Output the [x, y] coordinate of the center of the cell containing the given text.  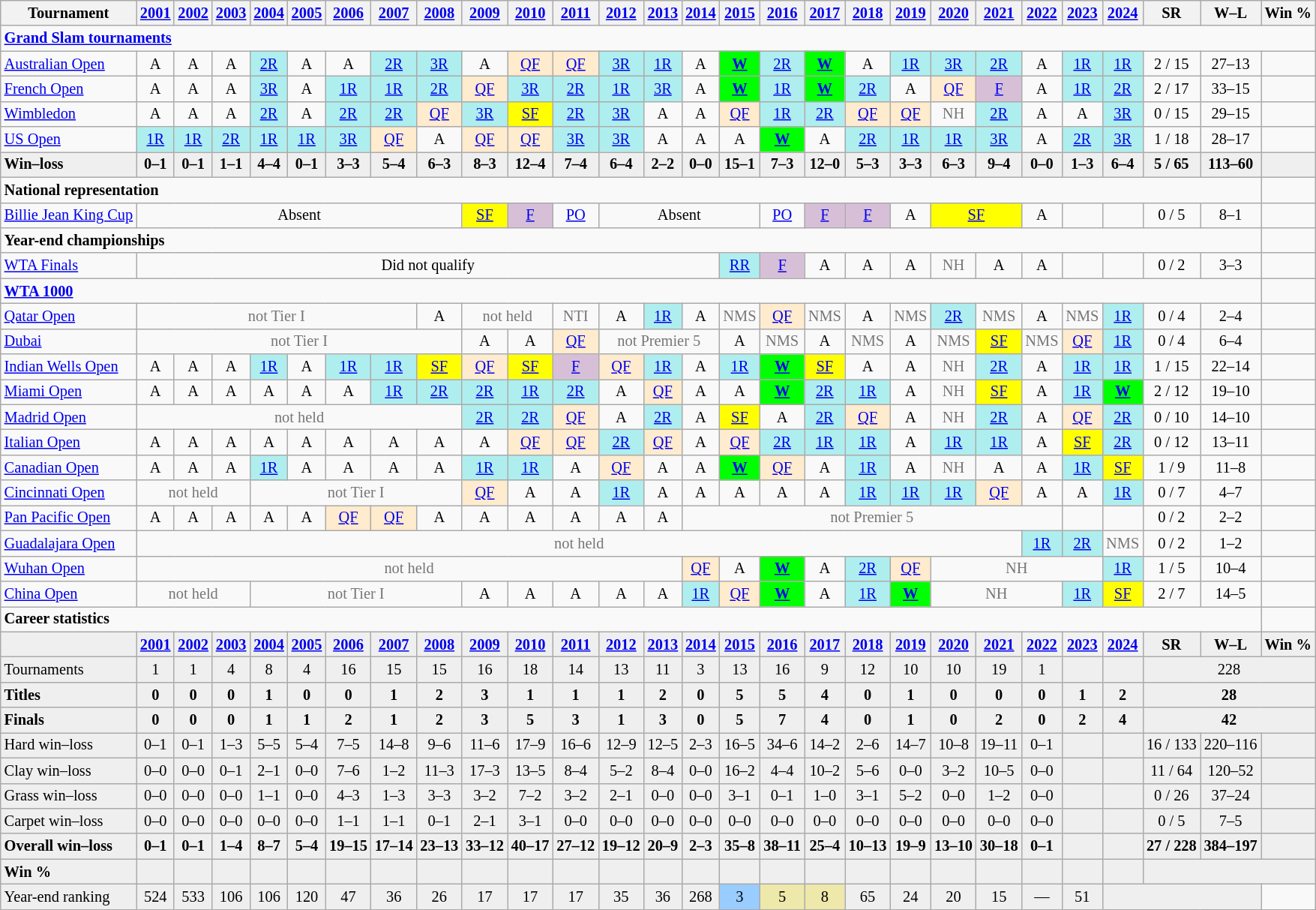
0 / 26 [1171, 796]
Wuhan Open [69, 569]
French Open [69, 89]
8–7 [268, 846]
Cincinnati Open [69, 493]
14–10 [1231, 417]
Year-end ranking [69, 896]
26 [439, 896]
47 [348, 896]
Italian Open [69, 442]
5–6 [868, 770]
524 [155, 896]
533 [193, 896]
17–3 [484, 770]
30–18 [999, 846]
Dubai [69, 341]
220–116 [1231, 745]
5–5 [268, 745]
8–1 [1231, 215]
2 / 12 [1171, 392]
9–6 [439, 745]
7–4 [576, 164]
2–4 [1231, 316]
1 / 18 [1171, 140]
Grand Slam tournaments [658, 38]
1 / 15 [1171, 367]
Billie Jean King Cup [69, 215]
10–5 [999, 770]
27–13 [1231, 64]
10–13 [868, 846]
23–13 [439, 846]
113–60 [1231, 164]
28–17 [1231, 140]
China Open [69, 593]
10–8 [954, 745]
Clay win–loss [69, 770]
19–11 [999, 745]
19–12 [621, 846]
228 [1229, 669]
12–4 [531, 164]
NTI [576, 316]
29–15 [1231, 114]
33–12 [484, 846]
20–9 [663, 846]
14 [576, 669]
Overall win–loss [69, 846]
15–1 [740, 164]
Miami Open [69, 392]
4–7 [1231, 493]
Australian Open [69, 64]
Career statistics [631, 619]
19–15 [348, 846]
Wimbledon [69, 114]
120 [307, 896]
35 [621, 896]
18 [531, 669]
33–15 [1231, 89]
National representation [631, 190]
22–14 [1231, 367]
10–2 [825, 770]
28 [1229, 695]
51 [1082, 896]
17–14 [394, 846]
27 / 228 [1171, 846]
0 / 15 [1171, 114]
Year-end championships [631, 240]
384–197 [1231, 846]
2–6 [868, 745]
16–6 [576, 745]
8–3 [484, 164]
12 [868, 669]
40–17 [531, 846]
Did not qualify [427, 266]
38–11 [782, 846]
4–3 [348, 796]
7–2 [531, 796]
13–5 [531, 770]
1 / 9 [1171, 467]
0 / 10 [1171, 417]
16 / 133 [1171, 745]
— [1042, 896]
Carpet win–loss [69, 821]
19 [999, 669]
2 / 15 [1171, 64]
9–4 [999, 164]
Hard win–loss [69, 745]
Grass win–loss [69, 796]
11–3 [439, 770]
7 [782, 720]
34–6 [782, 745]
Guadalajara Open [69, 543]
12–0 [825, 164]
11 [663, 669]
14–5 [1231, 593]
120–52 [1231, 770]
14–8 [394, 745]
Tournament [69, 13]
17–9 [531, 745]
37–24 [1231, 796]
2 / 17 [1171, 89]
27–12 [576, 846]
20 [954, 896]
11–8 [1231, 467]
Madrid Open [69, 417]
42 [1229, 720]
12–5 [663, 745]
Pan Pacific Open [69, 518]
2 / 7 [1171, 593]
7–3 [782, 164]
Finals [69, 720]
19–10 [1231, 392]
Win–loss [69, 164]
7–6 [348, 770]
14–2 [825, 745]
268 [700, 896]
1–0 [825, 796]
WTA Finals [69, 266]
16–5 [740, 745]
13–11 [1231, 442]
11 / 64 [1171, 770]
Canadian Open [69, 467]
WTA 1000 [631, 291]
25–4 [825, 846]
5 / 65 [1171, 164]
14–7 [910, 745]
0 / 7 [1171, 493]
35–8 [740, 846]
65 [868, 896]
US Open [69, 140]
Tournaments [69, 669]
0 / 12 [1171, 442]
12–9 [621, 745]
Indian Wells Open [69, 367]
Qatar Open [69, 316]
16–2 [740, 770]
1 / 5 [1171, 569]
1–4 [231, 846]
24 [910, 896]
10–4 [1231, 569]
Titles [69, 695]
5–3 [868, 164]
RR [740, 266]
19–9 [910, 846]
9 [825, 669]
11–6 [484, 745]
13–10 [954, 846]
